Return [x, y] of the center of cell containing provided text 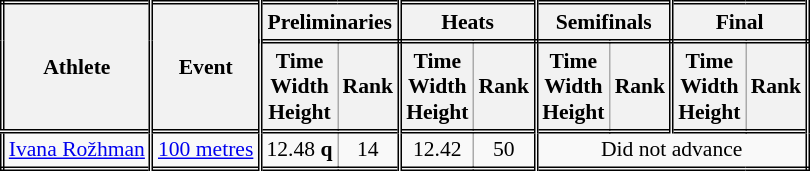
Final [740, 22]
12.42 [437, 150]
Athlete [76, 67]
Heats [468, 22]
100 metres [205, 150]
Did not advance [672, 150]
12.48 q [299, 150]
Semifinals [604, 22]
14 [369, 150]
Ivana Rožhman [76, 150]
Preliminaries [330, 22]
Event [205, 67]
50 [505, 150]
